Pinpoint the cell where the given text exists, returning its (X, Y) midpoint coordinate. 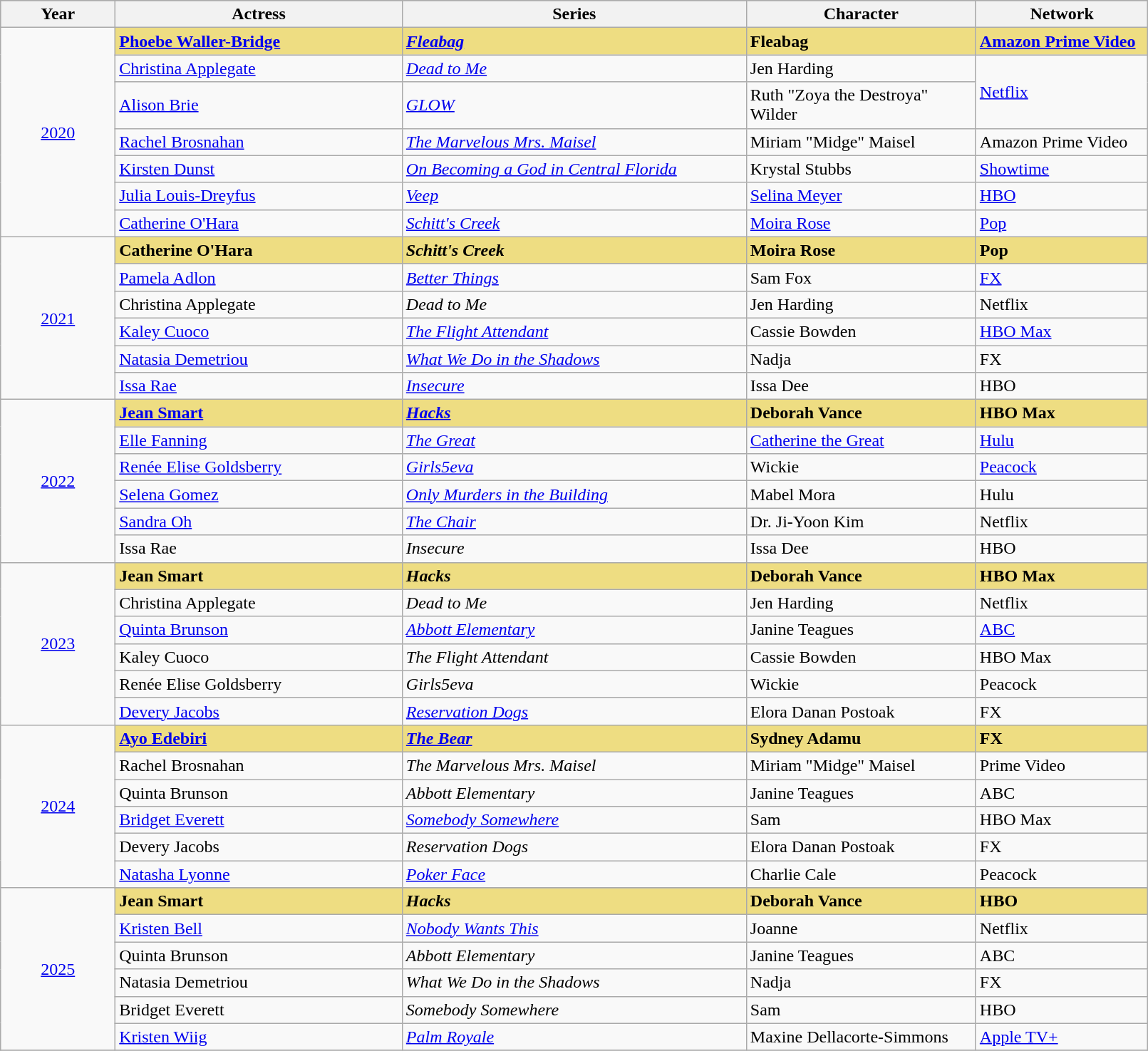
Kristen Bell (259, 928)
Sydney Adamu (861, 738)
Catherine the Great (861, 440)
Palm Royale (574, 1037)
Year (58, 14)
Veep (574, 196)
Better Things (574, 277)
GLOW (574, 105)
Selena Gomez (259, 495)
2023 (58, 643)
Nobody Wants This (574, 928)
Selina Meyer (861, 196)
2024 (58, 806)
Prime Video (1062, 765)
Phoebe Waller-Bridge (259, 41)
Apple TV+ (1062, 1037)
Julia Louis-Dreyfus (259, 196)
The Chair (574, 522)
Pamela Adlon (259, 277)
Showtime (1062, 169)
Kristen Wiig (259, 1037)
Character (861, 14)
2021 (58, 318)
Series (574, 14)
Only Murders in the Building (574, 495)
Actress (259, 14)
Charlie Cale (861, 874)
Alison Brie (259, 105)
Krystal Stubbs (861, 169)
2020 (58, 133)
Natasha Lyonne (259, 874)
2022 (58, 481)
Joanne (861, 928)
Sandra Oh (259, 522)
Network (1062, 14)
Ayo Edebiri (259, 738)
Elle Fanning (259, 440)
2025 (58, 969)
The Great (574, 440)
Dr. Ji-Yoon Kim (861, 522)
On Becoming a God in Central Florida (574, 169)
Ruth "Zoya the Destroya" Wilder (861, 105)
Poker Face (574, 874)
The Bear (574, 738)
Sam Fox (861, 277)
Kirsten Dunst (259, 169)
Maxine Dellacorte-Simmons (861, 1037)
Mabel Mora (861, 495)
